Extract the (X, Y) coordinate from the center of the cell holding the provided text.  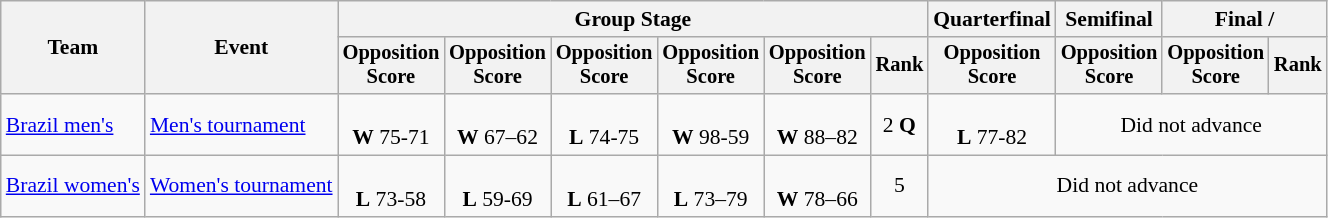
W 75-71 (392, 124)
W 78–66 (818, 186)
W 98-59 (710, 124)
L 74-75 (604, 124)
Men's tournament (242, 124)
W 67–62 (498, 124)
Brazil women's (73, 186)
Brazil men's (73, 124)
L 73-58 (392, 186)
Semifinal (1110, 19)
L 73–79 (710, 186)
Team (73, 48)
Quarterfinal (992, 19)
2 Q (900, 124)
L 61–67 (604, 186)
W 88–82 (818, 124)
Group Stage (634, 19)
Women's tournament (242, 186)
Final / (1244, 19)
Event (242, 48)
L 59-69 (498, 186)
5 (900, 186)
L 77-82 (992, 124)
